Return the (x, y) coordinate for the center point of the cell that contains the specified text.  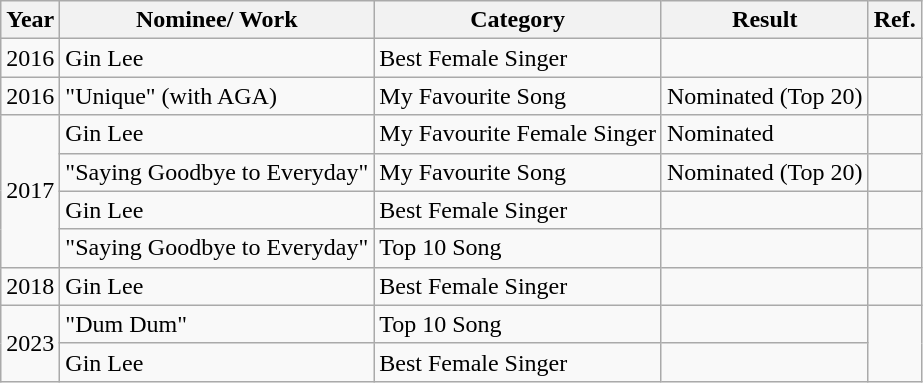
"Dum Dum" (217, 324)
2017 (30, 191)
My Favourite Female Singer (518, 134)
"Unique" (with AGA) (217, 96)
Result (764, 20)
Nominated (764, 134)
2018 (30, 286)
Year (30, 20)
Nominee/ Work (217, 20)
Ref. (894, 20)
Category (518, 20)
2023 (30, 343)
